Find where the given text appears and provide that cell's center as [x, y] coordinate. 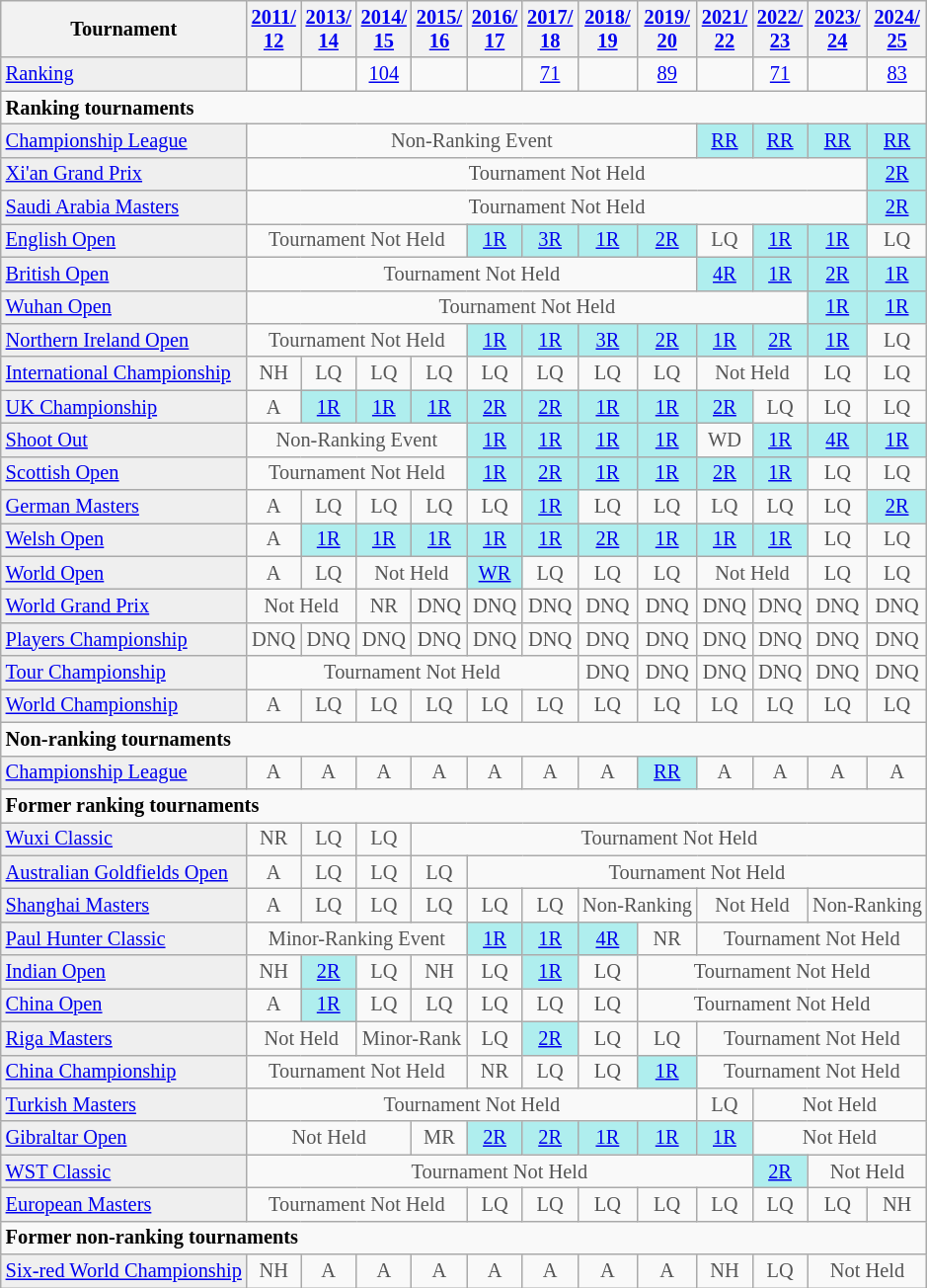
MR [439, 1138]
Shanghai Masters [124, 905]
Tournament [124, 29]
Minor-Rank [412, 1038]
Shoot Out [124, 440]
2021/22 [725, 29]
Paul Hunter Classic [124, 938]
German Masters [124, 507]
WR [495, 573]
Ranking tournaments [464, 108]
Turkish Masters [124, 1104]
Former ranking tournaments [464, 805]
2017/18 [550, 29]
2011/12 [274, 29]
Former non-ranking tournaments [464, 1238]
World Grand Prix [124, 605]
2019/20 [667, 29]
International Championship [124, 373]
2024/25 [896, 29]
83 [896, 74]
WD [725, 440]
2023/24 [837, 29]
Minor-Ranking Event [357, 938]
2018/19 [607, 29]
World Open [124, 573]
English Open [124, 240]
WST Classic [124, 1171]
Tour Championship [124, 673]
China Championship [124, 1072]
2015/16 [439, 29]
Players Championship [124, 639]
China Open [124, 1005]
89 [667, 74]
Non-ranking tournaments [464, 739]
2022/23 [780, 29]
2014/15 [384, 29]
2013/14 [329, 29]
Wuxi Classic [124, 839]
Indian Open [124, 972]
Australian Goldfields Open [124, 872]
104 [384, 74]
Wuhan Open [124, 307]
Welsh Open [124, 539]
2016/17 [495, 29]
Northern Ireland Open [124, 340]
Saudi Arabia Masters [124, 207]
British Open [124, 274]
Gibraltar Open [124, 1138]
Six-red World Championship [124, 1271]
Ranking [124, 74]
Scottish Open [124, 473]
World Championship [124, 705]
Xi'an Grand Prix [124, 174]
Riga Masters [124, 1038]
European Masters [124, 1204]
UK Championship [124, 407]
